Return the [X, Y] coordinate for the center point of the cell that contains the specified text.  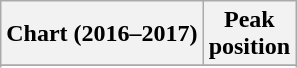
Chart (2016–2017) [102, 34]
Peakposition [249, 34]
